Capture the cell that displays the provided text and extract its [X, Y] central coordinate. 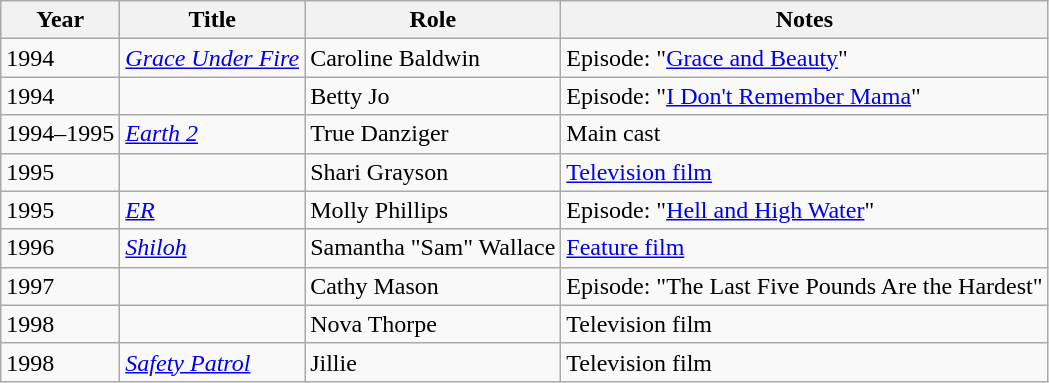
Jillie [433, 362]
Caroline Baldwin [433, 58]
Main cast [804, 134]
Episode: "The Last Five Pounds Are the Hardest" [804, 286]
Grace Under Fire [212, 58]
Role [433, 20]
True Danziger [433, 134]
1994–1995 [60, 134]
Episode: "Hell and High Water" [804, 210]
ER [212, 210]
1997 [60, 286]
Nova Thorpe [433, 324]
Molly Phillips [433, 210]
Year [60, 20]
1996 [60, 248]
Betty Jo [433, 96]
Feature film [804, 248]
Earth 2 [212, 134]
Safety Patrol [212, 362]
Cathy Mason [433, 286]
Episode: "I Don't Remember Mama" [804, 96]
Shari Grayson [433, 172]
Title [212, 20]
Samantha "Sam" Wallace [433, 248]
Notes [804, 20]
Shiloh [212, 248]
Episode: "Grace and Beauty" [804, 58]
